Provide the [X, Y] coordinate of the cell's center where the given text is located.  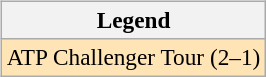
Legend [133, 20]
ATP Challenger Tour (2–1) [133, 57]
